Scan for the cell matching the given text and deliver its [x, y] coordinate at center. 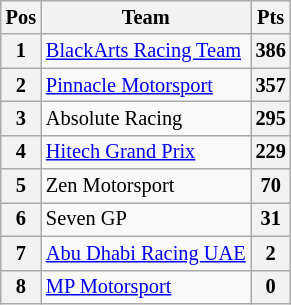
0 [271, 287]
70 [271, 186]
Team [146, 17]
31 [271, 219]
Abu Dhabi Racing UAE [146, 253]
295 [271, 118]
357 [271, 85]
386 [271, 51]
5 [21, 186]
7 [21, 253]
6 [21, 219]
1 [21, 51]
Pos [21, 17]
Absolute Racing [146, 118]
Hitech Grand Prix [146, 152]
Pinnacle Motorsport [146, 85]
Pts [271, 17]
MP Motorsport [146, 287]
8 [21, 287]
3 [21, 118]
4 [21, 152]
229 [271, 152]
BlackArts Racing Team [146, 51]
Zen Motorsport [146, 186]
Seven GP [146, 219]
